From the cell containing the given text, extract its center point as (x, y) coordinate. 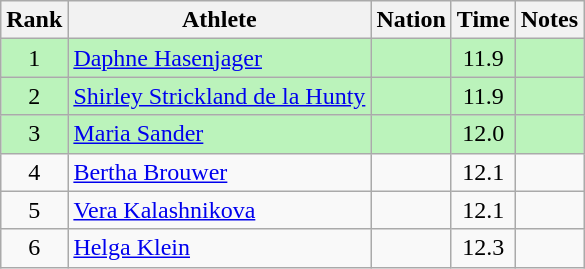
Nation (411, 20)
Athlete (220, 20)
Bertha Brouwer (220, 172)
Maria Sander (220, 134)
3 (34, 134)
Shirley Strickland de la Hunty (220, 96)
2 (34, 96)
Helga Klein (220, 248)
Vera Kalashnikova (220, 210)
12.0 (483, 134)
6 (34, 248)
Rank (34, 20)
Daphne Hasenjager (220, 58)
4 (34, 172)
5 (34, 210)
12.3 (483, 248)
Notes (549, 20)
1 (34, 58)
Time (483, 20)
